Pinpoint the cell where the given text exists, returning its (X, Y) midpoint coordinate. 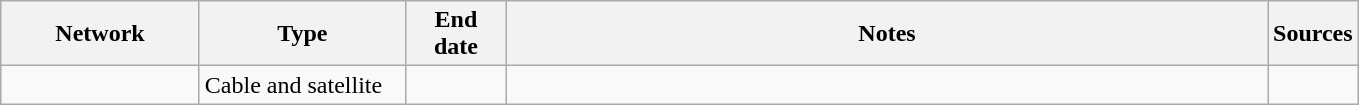
Network (100, 34)
Notes (886, 34)
End date (456, 34)
Cable and satellite (302, 85)
Sources (1314, 34)
Type (302, 34)
